From the cell containing the given text, extract its center point as [x, y] coordinate. 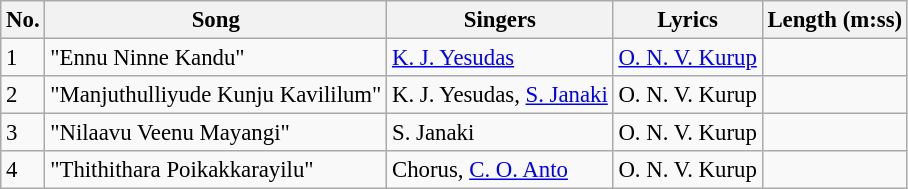
Lyrics [688, 20]
Song [216, 20]
4 [23, 170]
Singers [500, 20]
3 [23, 133]
K. J. Yesudas [500, 58]
K. J. Yesudas, S. Janaki [500, 95]
"Nilaavu Veenu Mayangi" [216, 133]
"Thithithara Poikakkarayilu" [216, 170]
2 [23, 95]
"Manjuthulliyude Kunju Kavililum" [216, 95]
Length (m:ss) [834, 20]
"Ennu Ninne Kandu" [216, 58]
No. [23, 20]
S. Janaki [500, 133]
Chorus, C. O. Anto [500, 170]
1 [23, 58]
